Extract the [X, Y] coordinate from the center of the cell holding the provided text.  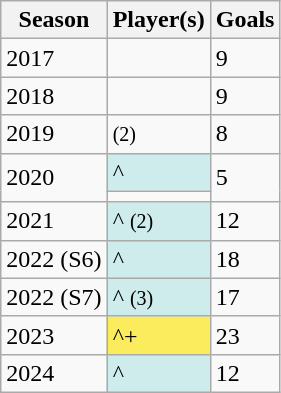
17 [245, 297]
Goals [245, 20]
(2) [158, 134]
23 [245, 335]
2024 [54, 373]
2020 [54, 178]
2019 [54, 134]
^ (2) [158, 221]
2022 (S6) [54, 259]
8 [245, 134]
2023 [54, 335]
2017 [54, 58]
2021 [54, 221]
5 [245, 178]
18 [245, 259]
Player(s) [158, 20]
Season [54, 20]
2018 [54, 96]
^ (3) [158, 297]
2022 (S7) [54, 297]
^+ [158, 335]
